Extract the (X, Y) coordinate from the center of the cell holding the provided text.  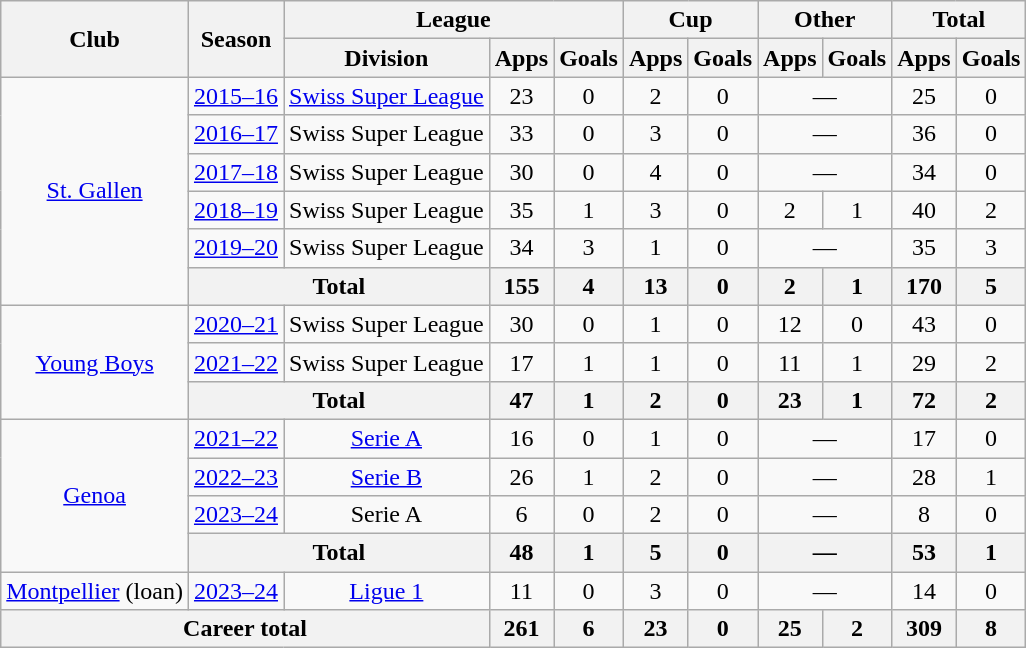
2015–16 (236, 96)
Career total (245, 629)
47 (521, 400)
72 (924, 400)
29 (924, 362)
Cup (690, 20)
2020–21 (236, 324)
43 (924, 324)
Division (387, 58)
155 (521, 286)
14 (924, 591)
12 (790, 324)
Club (95, 39)
16 (521, 438)
261 (521, 629)
Genoa (95, 495)
Young Boys (95, 362)
Season (236, 39)
Other (825, 20)
2022–23 (236, 477)
2018–19 (236, 210)
36 (924, 134)
33 (521, 134)
48 (521, 553)
Montpellier (loan) (95, 591)
13 (655, 286)
St. Gallen (95, 191)
2019–20 (236, 248)
309 (924, 629)
26 (521, 477)
2016–17 (236, 134)
League (454, 20)
28 (924, 477)
53 (924, 553)
Serie B (387, 477)
2017–18 (236, 172)
Ligue 1 (387, 591)
170 (924, 286)
40 (924, 210)
